Scan for the cell matching the given text and deliver its [X, Y] coordinate at center. 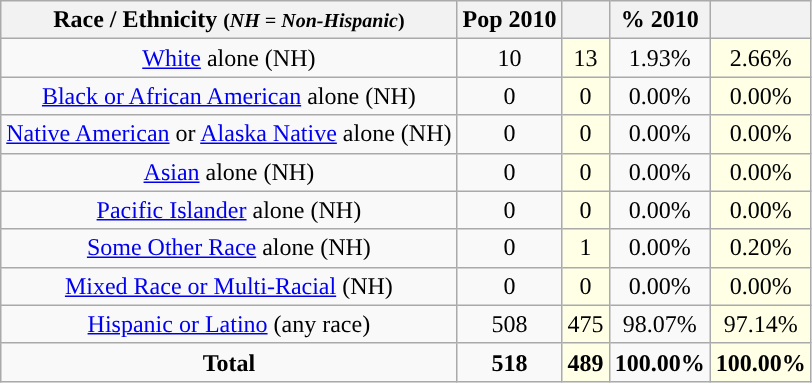
2.66% [760, 58]
Pop 2010 [510, 20]
Total [229, 362]
Race / Ethnicity (NH = Non-Hispanic) [229, 20]
518 [510, 362]
489 [586, 362]
Black or African American alone (NH) [229, 96]
Some Other Race alone (NH) [229, 248]
Asian alone (NH) [229, 172]
1.93% [660, 58]
% 2010 [660, 20]
Mixed Race or Multi-Racial (NH) [229, 286]
97.14% [760, 324]
98.07% [660, 324]
Hispanic or Latino (any race) [229, 324]
508 [510, 324]
1 [586, 248]
13 [586, 58]
475 [586, 324]
Native American or Alaska Native alone (NH) [229, 134]
Pacific Islander alone (NH) [229, 210]
0.20% [760, 248]
White alone (NH) [229, 58]
10 [510, 58]
